For the text-containing cell, return its midpoint in [x, y] coordinate format. 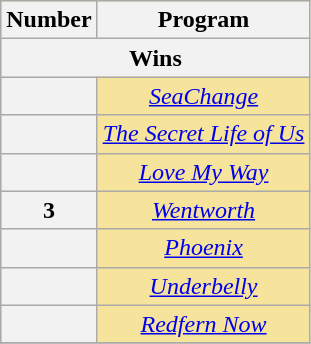
Underbelly [204, 286]
Number [49, 20]
Wins [156, 58]
SeaChange [204, 96]
Redfern Now [204, 324]
The Secret Life of Us [204, 134]
Program [204, 20]
Wentworth [204, 210]
Phoenix [204, 248]
Love My Way [204, 172]
3 [49, 210]
